Pinpoint the cell where the given text exists, returning its (x, y) midpoint coordinate. 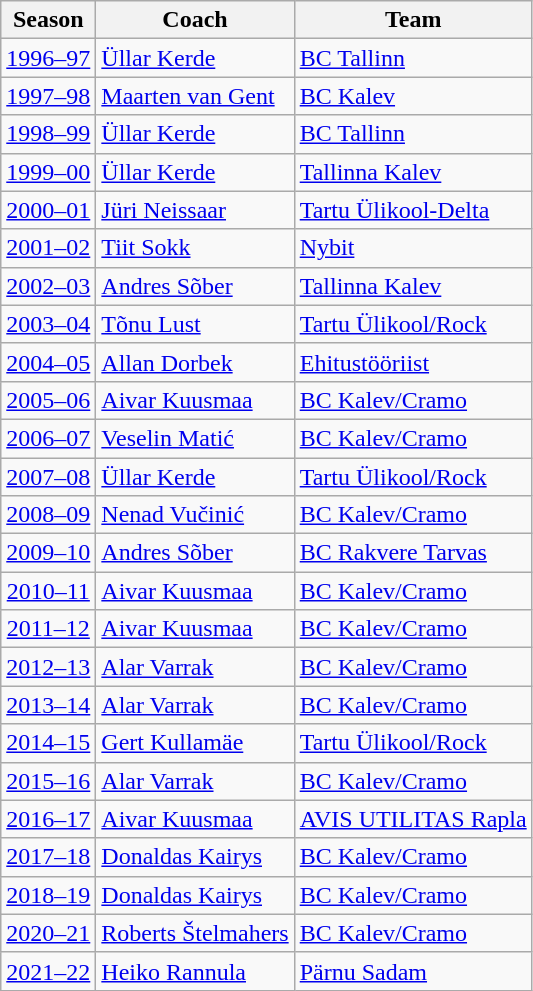
2003–04 (48, 324)
2018–19 (48, 895)
2012–13 (48, 667)
2010–11 (48, 591)
2015–16 (48, 781)
Nybit (413, 248)
2008–09 (48, 515)
1997–98 (48, 96)
2017–18 (48, 857)
Pärnu Sadam (413, 971)
Maarten van Gent (195, 96)
BC Rakvere Tarvas (413, 553)
1999–00 (48, 172)
2007–08 (48, 477)
Nenad Vučinić (195, 515)
2004–05 (48, 362)
2001–02 (48, 248)
Tiit Sokk (195, 248)
Gert Kullamäe (195, 743)
2011–12 (48, 629)
Ehitustööriist (413, 362)
1998–99 (48, 134)
Allan Dorbek (195, 362)
Coach (195, 20)
2000–01 (48, 210)
Roberts Štelmahers (195, 933)
BC Kalev (413, 96)
2016–17 (48, 819)
2014–15 (48, 743)
2006–07 (48, 438)
Heiko Rannula (195, 971)
Tartu Ülikool-Delta (413, 210)
Season (48, 20)
AVIS UTILITAS Rapla (413, 819)
2021–22 (48, 971)
Tõnu Lust (195, 324)
2009–10 (48, 553)
2005–06 (48, 400)
2013–14 (48, 705)
Veselin Matić (195, 438)
Team (413, 20)
2020–21 (48, 933)
1996–97 (48, 58)
2002–03 (48, 286)
Jüri Neissaar (195, 210)
